Identify which cell holds the provided text, then report its (X, Y) central coordinate. 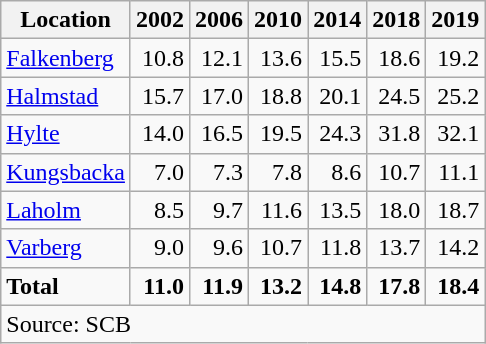
9.6 (220, 248)
10.8 (160, 58)
14.0 (160, 134)
11.6 (278, 210)
2002 (160, 20)
2006 (220, 20)
2019 (456, 20)
32.1 (456, 134)
14.2 (456, 248)
8.6 (338, 172)
Kungsbacka (66, 172)
18.7 (456, 210)
17.8 (396, 286)
11.9 (220, 286)
13.2 (278, 286)
24.3 (338, 134)
18.4 (456, 286)
9.7 (220, 210)
13.7 (396, 248)
Falkenberg (66, 58)
24.5 (396, 96)
7.3 (220, 172)
2010 (278, 20)
7.8 (278, 172)
Halmstad (66, 96)
8.5 (160, 210)
Source: SCB (243, 324)
Laholm (66, 210)
11.8 (338, 248)
Total (66, 286)
19.2 (456, 58)
16.5 (220, 134)
31.8 (396, 134)
11.0 (160, 286)
19.5 (278, 134)
20.1 (338, 96)
12.1 (220, 58)
15.5 (338, 58)
2014 (338, 20)
18.0 (396, 210)
14.8 (338, 286)
13.5 (338, 210)
13.6 (278, 58)
17.0 (220, 96)
15.7 (160, 96)
7.0 (160, 172)
Hylte (66, 134)
18.8 (278, 96)
Varberg (66, 248)
Location (66, 20)
25.2 (456, 96)
2018 (396, 20)
11.1 (456, 172)
18.6 (396, 58)
9.0 (160, 248)
